Pinpoint the cell where the given text exists, returning its [x, y] midpoint coordinate. 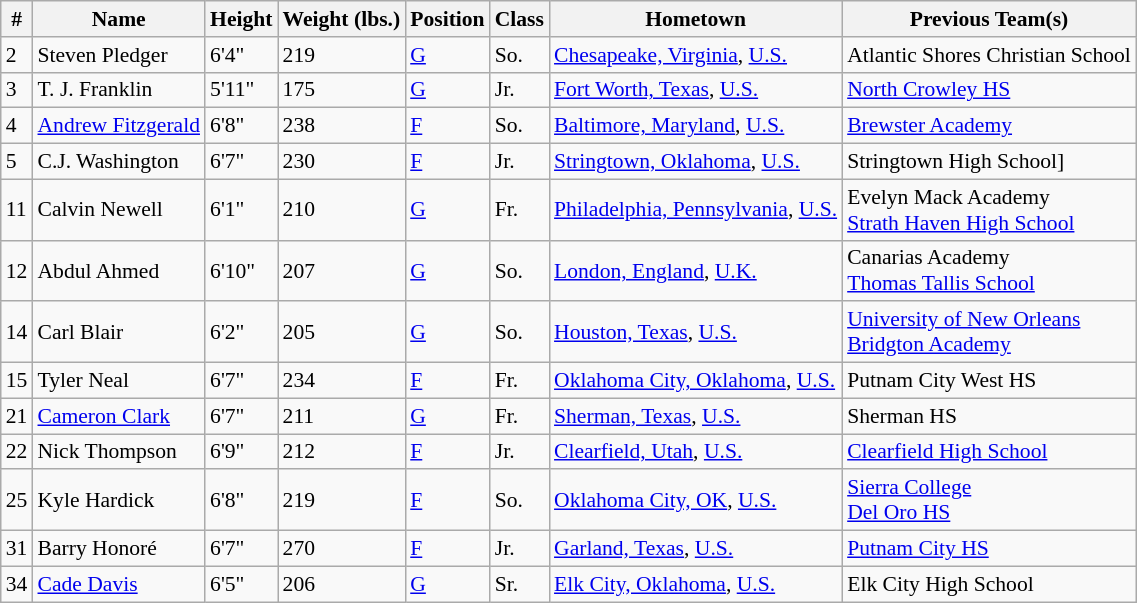
Brewster Academy [989, 126]
University of New OrleansBridgton Academy [989, 332]
Height [241, 19]
Steven Pledger [118, 55]
Clearfield High School [989, 452]
Elk City, Oklahoma, U.S. [696, 584]
Putnam City West HS [989, 381]
Garland, Texas, U.S. [696, 549]
6'9" [241, 452]
Cade Davis [118, 584]
Hometown [696, 19]
Stringtown High School] [989, 162]
6'4" [241, 55]
Barry Honoré [118, 549]
North Crowley HS [989, 90]
3 [17, 90]
London, England, U.K. [696, 270]
Houston, Texas, U.S. [696, 332]
Fort Worth, Texas, U.S. [696, 90]
Abdul Ahmed [118, 270]
6'10" [241, 270]
5 [17, 162]
31 [17, 549]
Nick Thompson [118, 452]
# [17, 19]
6'1" [241, 210]
Oklahoma City, Oklahoma, U.S. [696, 381]
Cameron Clark [118, 416]
C.J. Washington [118, 162]
238 [342, 126]
Sr. [520, 584]
21 [17, 416]
207 [342, 270]
270 [342, 549]
205 [342, 332]
4 [17, 126]
Oklahoma City, OK, U.S. [696, 500]
Clearfield, Utah, U.S. [696, 452]
Tyler Neal [118, 381]
Sierra CollegeDel Oro HS [989, 500]
12 [17, 270]
Sherman HS [989, 416]
Philadelphia, Pennsylvania, U.S. [696, 210]
14 [17, 332]
Name [118, 19]
34 [17, 584]
234 [342, 381]
Position [447, 19]
Baltimore, Maryland, U.S. [696, 126]
212 [342, 452]
Chesapeake, Virginia, U.S. [696, 55]
T. J. Franklin [118, 90]
Putnam City HS [989, 549]
175 [342, 90]
210 [342, 210]
11 [17, 210]
Andrew Fitzgerald [118, 126]
6'5" [241, 584]
206 [342, 584]
Stringtown, Oklahoma, U.S. [696, 162]
22 [17, 452]
Carl Blair [118, 332]
Calvin Newell [118, 210]
Elk City High School [989, 584]
Canarias AcademyThomas Tallis School [989, 270]
5'11" [241, 90]
Previous Team(s) [989, 19]
Class [520, 19]
211 [342, 416]
25 [17, 500]
Kyle Hardick [118, 500]
Weight (lbs.) [342, 19]
2 [17, 55]
Sherman, Texas, U.S. [696, 416]
15 [17, 381]
Evelyn Mack AcademyStrath Haven High School [989, 210]
230 [342, 162]
6'2" [241, 332]
Atlantic Shores Christian School [989, 55]
